Identify which cell holds the provided text, then report its (x, y) central coordinate. 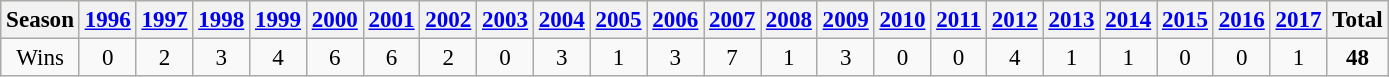
Total (1358, 20)
2013 (1072, 20)
2004 (562, 20)
2012 (1014, 20)
1998 (222, 20)
2014 (1128, 20)
7 (732, 58)
2009 (846, 20)
2000 (334, 20)
1997 (164, 20)
1999 (278, 20)
Wins (40, 58)
2011 (959, 20)
Season (40, 20)
2001 (392, 20)
2005 (618, 20)
2015 (1186, 20)
2007 (732, 20)
2003 (506, 20)
1996 (108, 20)
2016 (1242, 20)
2010 (902, 20)
48 (1358, 58)
2017 (1298, 20)
2002 (448, 20)
2006 (676, 20)
2008 (788, 20)
